Pinpoint the cell where the given text exists, returning its [X, Y] midpoint coordinate. 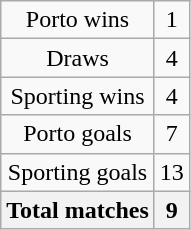
13 [172, 172]
Draws [78, 58]
Porto wins [78, 20]
Total matches [78, 210]
1 [172, 20]
9 [172, 210]
Sporting wins [78, 96]
Porto goals [78, 134]
Sporting goals [78, 172]
7 [172, 134]
